Determine the [x, y] coordinate at the center of the cell enclosing the given text.  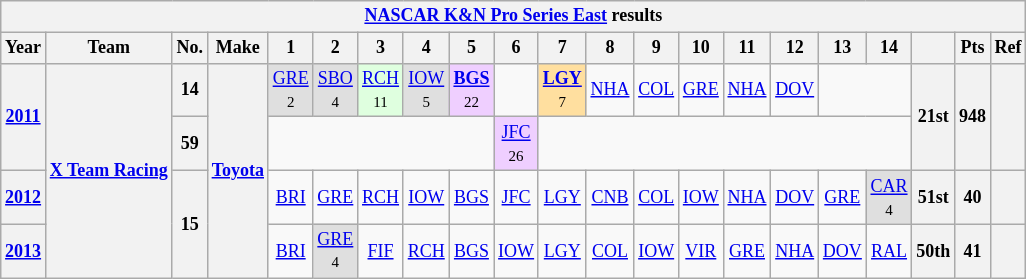
4 [426, 48]
CAR4 [889, 197]
Team [108, 48]
21st [934, 116]
CNB [610, 197]
GRE2 [290, 90]
SBO4 [336, 90]
40 [973, 197]
BGS22 [472, 90]
11 [747, 48]
50th [934, 251]
2 [336, 48]
Make [238, 48]
2011 [24, 116]
6 [516, 48]
VIR [700, 251]
2012 [24, 197]
9 [656, 48]
8 [610, 48]
5 [472, 48]
LGY7 [562, 90]
Toyota [238, 170]
GRE4 [336, 251]
12 [795, 48]
13 [843, 48]
41 [973, 251]
15 [190, 224]
7 [562, 48]
RCH11 [381, 90]
Year [24, 48]
Ref [1008, 48]
JFC [516, 197]
59 [190, 144]
3 [381, 48]
Pts [973, 48]
X Team Racing [108, 170]
No. [190, 48]
RAL [889, 251]
NASCAR K&N Pro Series East results [514, 16]
948 [973, 116]
2013 [24, 251]
JFC26 [516, 144]
10 [700, 48]
FIF [381, 251]
51st [934, 197]
1 [290, 48]
IOW5 [426, 90]
